Identify which cell holds the provided text, then report its (X, Y) central coordinate. 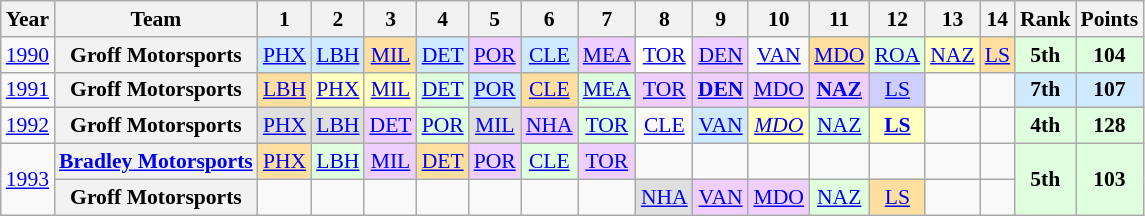
7 (607, 19)
8 (664, 19)
103 (1110, 180)
14 (998, 19)
6 (550, 19)
9 (721, 19)
Points (1110, 19)
2 (338, 19)
Year (28, 19)
Rank (1046, 19)
13 (952, 19)
11 (840, 19)
107 (1110, 90)
1992 (28, 126)
Team (156, 19)
4th (1046, 126)
1993 (28, 180)
104 (1110, 55)
10 (778, 19)
Bradley Motorsports (156, 162)
1 (284, 19)
ROA (897, 55)
4 (443, 19)
1990 (28, 55)
128 (1110, 126)
7th (1046, 90)
12 (897, 19)
5 (495, 19)
3 (390, 19)
1991 (28, 90)
